Detect which cell encompasses the target text, then output its (x, y) center coordinate. 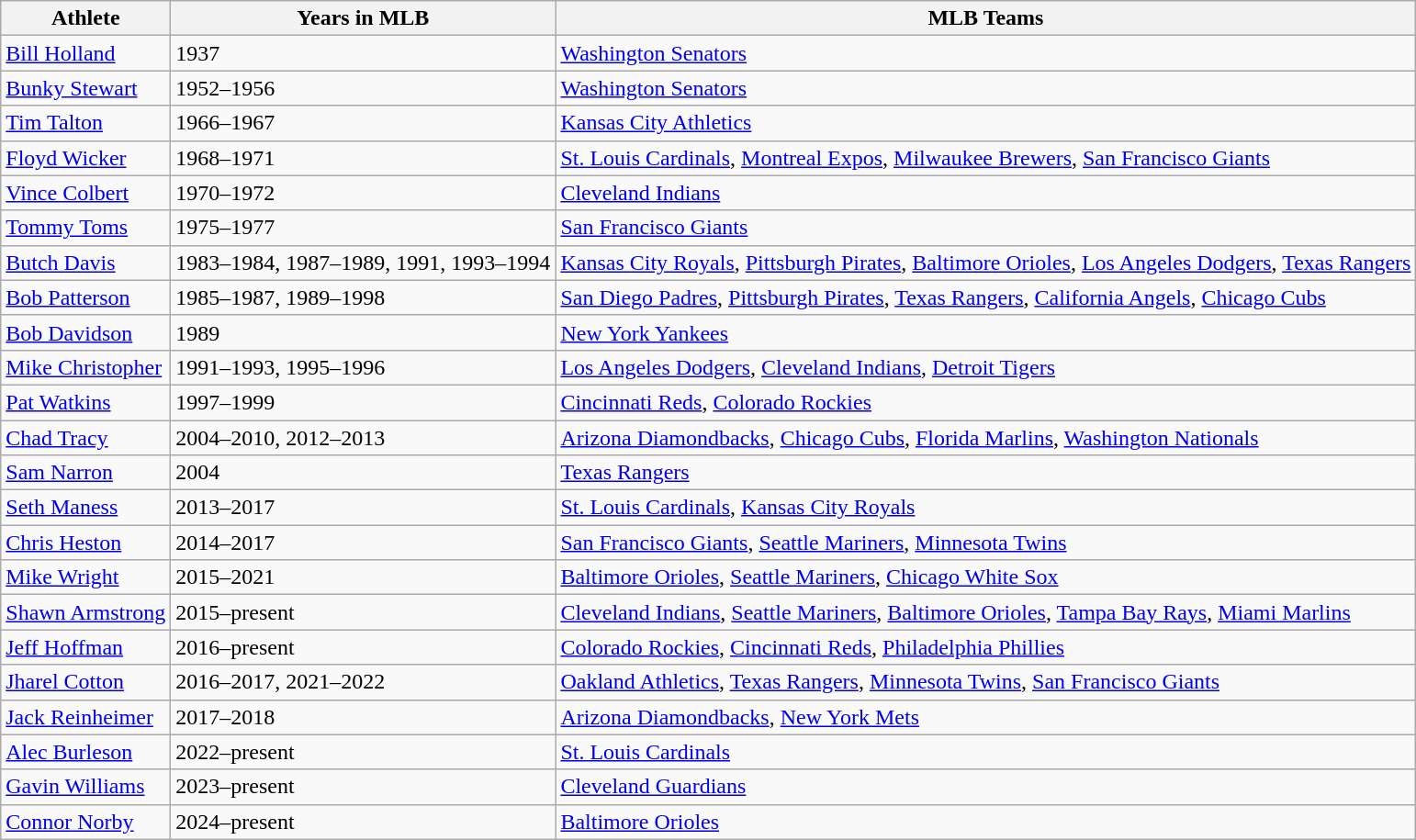
Years in MLB (364, 18)
2015–present (364, 612)
Tommy Toms (86, 228)
Pat Watkins (86, 402)
St. Louis Cardinals, Montreal Expos, Milwaukee Brewers, San Francisco Giants (986, 158)
Kansas City Athletics (986, 123)
Baltimore Orioles, Seattle Mariners, Chicago White Sox (986, 577)
Arizona Diamondbacks, Chicago Cubs, Florida Marlins, Washington Nationals (986, 438)
Athlete (86, 18)
1985–1987, 1989–1998 (364, 297)
Seth Maness (86, 508)
San Diego Padres, Pittsburgh Pirates, Texas Rangers, California Angels, Chicago Cubs (986, 297)
St. Louis Cardinals (986, 752)
Los Angeles Dodgers, Cleveland Indians, Detroit Tigers (986, 367)
2016–present (364, 647)
Cleveland Guardians (986, 787)
1968–1971 (364, 158)
2017–2018 (364, 717)
2023–present (364, 787)
1991–1993, 1995–1996 (364, 367)
2004 (364, 473)
Baltimore Orioles (986, 822)
Bill Holland (86, 53)
Jeff Hoffman (86, 647)
1983–1984, 1987–1989, 1991, 1993–1994 (364, 263)
Cleveland Indians, Seattle Mariners, Baltimore Orioles, Tampa Bay Rays, Miami Marlins (986, 612)
Chris Heston (86, 543)
Bob Davidson (86, 332)
2024–present (364, 822)
Vince Colbert (86, 193)
Connor Norby (86, 822)
1970–1972 (364, 193)
Texas Rangers (986, 473)
Mike Wright (86, 577)
2014–2017 (364, 543)
San Francisco Giants (986, 228)
New York Yankees (986, 332)
Shawn Armstrong (86, 612)
Colorado Rockies, Cincinnati Reds, Philadelphia Phillies (986, 647)
Mike Christopher (86, 367)
Bob Patterson (86, 297)
San Francisco Giants, Seattle Mariners, Minnesota Twins (986, 543)
1997–1999 (364, 402)
2016–2017, 2021–2022 (364, 682)
St. Louis Cardinals, Kansas City Royals (986, 508)
Tim Talton (86, 123)
Jack Reinheimer (86, 717)
1975–1977 (364, 228)
Arizona Diamondbacks, New York Mets (986, 717)
2004–2010, 2012–2013 (364, 438)
1966–1967 (364, 123)
Butch Davis (86, 263)
Bunky Stewart (86, 88)
2022–present (364, 752)
Chad Tracy (86, 438)
Kansas City Royals, Pittsburgh Pirates, Baltimore Orioles, Los Angeles Dodgers, Texas Rangers (986, 263)
1937 (364, 53)
1989 (364, 332)
Cleveland Indians (986, 193)
Cincinnati Reds, Colorado Rockies (986, 402)
Floyd Wicker (86, 158)
2015–2021 (364, 577)
Gavin Williams (86, 787)
MLB Teams (986, 18)
1952–1956 (364, 88)
Alec Burleson (86, 752)
Jharel Cotton (86, 682)
2013–2017 (364, 508)
Oakland Athletics, Texas Rangers, Minnesota Twins, San Francisco Giants (986, 682)
Sam Narron (86, 473)
